Locate the cell with the specified text and output its [x, y] center coordinate. 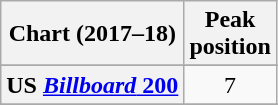
7 [230, 85]
Chart (2017–18) [92, 34]
Peak position [230, 34]
US Billboard 200 [92, 85]
